Output the [x, y] coordinate of the center of the cell containing the given text.  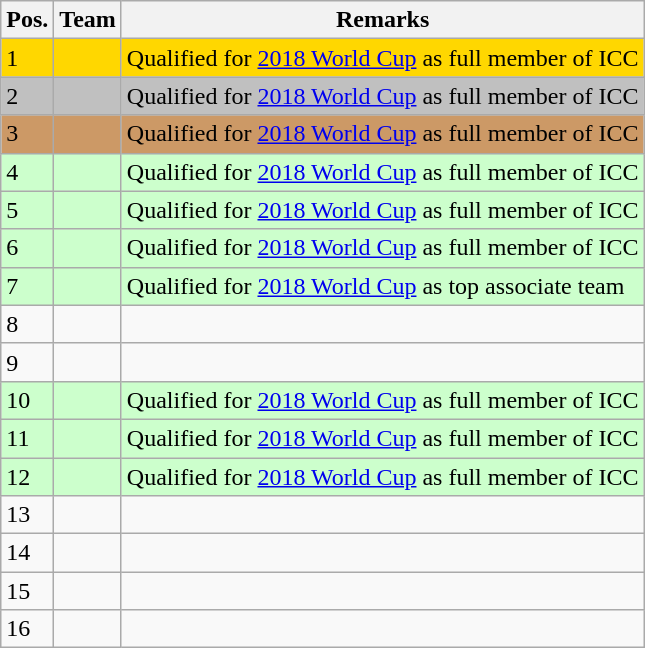
4 [28, 172]
Pos. [28, 20]
3 [28, 134]
Qualified for 2018 World Cup as top associate team [382, 286]
9 [28, 362]
15 [28, 591]
2 [28, 96]
10 [28, 400]
5 [28, 210]
6 [28, 248]
12 [28, 477]
13 [28, 515]
1 [28, 58]
Team [88, 20]
Remarks [382, 20]
14 [28, 553]
16 [28, 629]
8 [28, 324]
11 [28, 438]
7 [28, 286]
